Extract the [X, Y] coordinate from the center of the cell holding the provided text.  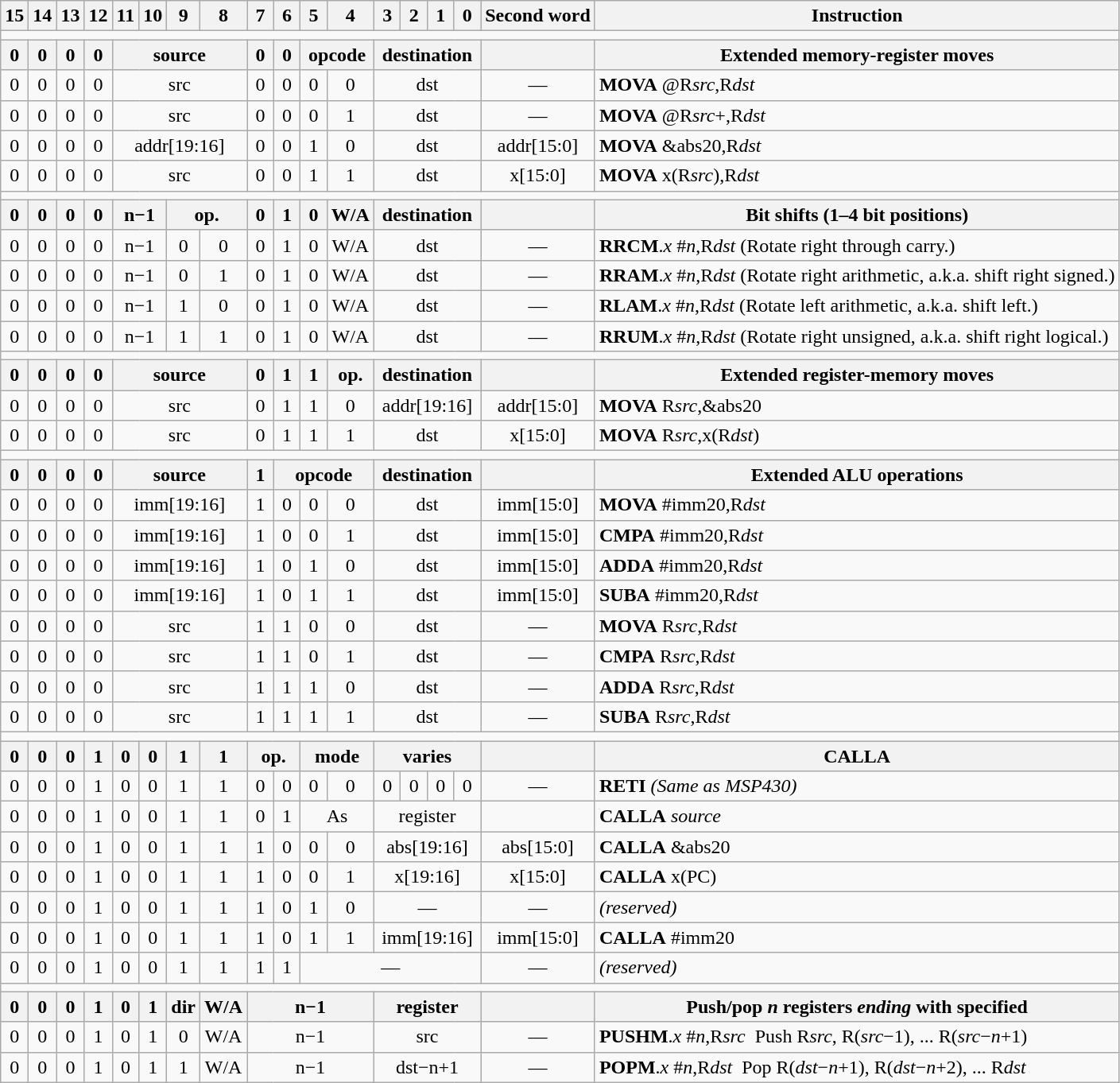
abs[19:16] [427, 847]
10 [153, 16]
Second word [538, 16]
Extended ALU operations [857, 475]
4 [350, 16]
3 [387, 16]
MOVA @Rsrc,Rdst [857, 85]
RETI (Same as MSP430) [857, 786]
PUSHM.x #n,Rsrc Push Rsrc, R(src−1), ... R(src−n+1) [857, 1037]
11 [126, 16]
dir [184, 1007]
5 [314, 16]
mode [337, 756]
12 [99, 16]
MOVA x(Rsrc),Rdst [857, 176]
7 [261, 16]
14 [43, 16]
SUBA Rsrc,Rdst [857, 716]
abs[15:0] [538, 847]
CALLA &abs20 [857, 847]
RRAM.x #n,Rdst (Rotate right arithmetic, a.k.a. shift right signed.) [857, 275]
SUBA #imm20,Rdst [857, 596]
x[19:16] [427, 877]
MOVA Rsrc,Rdst [857, 626]
13 [70, 16]
6 [287, 16]
CMPA Rsrc,Rdst [857, 656]
CALLA #imm20 [857, 937]
CALLA x(PC) [857, 877]
RLAM.x #n,Rdst (Rotate left arithmetic, a.k.a. shift left.) [857, 305]
Extended memory-register moves [857, 55]
Extended register-memory moves [857, 375]
RRCM.x #n,Rdst (Rotate right through carry.) [857, 245]
ADDA Rsrc,Rdst [857, 686]
dst−n+1 [427, 1067]
MOVA &abs20,Rdst [857, 146]
MOVA Rsrc,x(Rdst) [857, 436]
varies [427, 756]
Push/pop n registers ending with specified [857, 1007]
MOVA @Rsrc+,Rdst [857, 115]
2 [414, 16]
CALLA source [857, 817]
15 [14, 16]
MOVA #imm20,Rdst [857, 505]
POPM.x #n,Rdst Pop R(dst−n+1), R(dst−n+2), ... Rdst [857, 1067]
Instruction [857, 16]
8 [224, 16]
CALLA [857, 756]
Bit shifts (1–4 bit positions) [857, 215]
9 [184, 16]
ADDA #imm20,Rdst [857, 565]
CMPA #imm20,Rdst [857, 535]
As [337, 817]
MOVA Rsrc,&abs20 [857, 406]
RRUM.x #n,Rdst (Rotate right unsigned, a.k.a. shift right logical.) [857, 336]
